Detect which cell encompasses the target text, then output its (x, y) center coordinate. 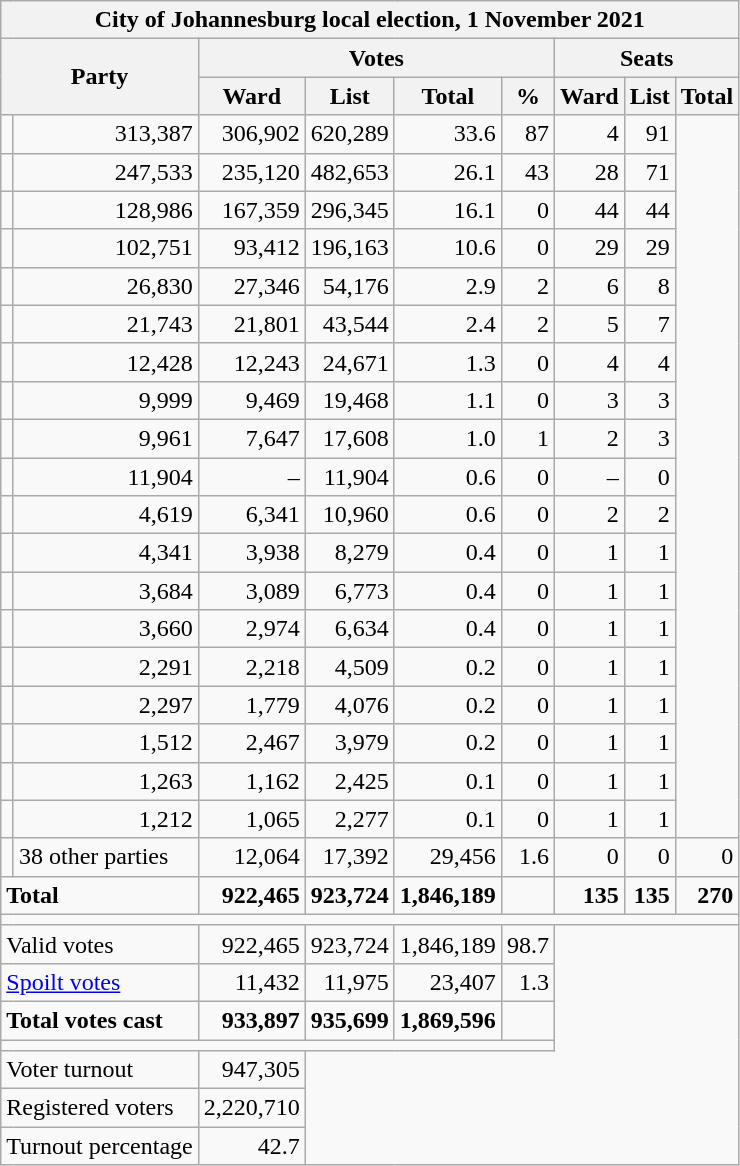
Spoilt votes (100, 982)
1,162 (252, 781)
313,387 (106, 134)
9,961 (106, 438)
7 (650, 324)
54,176 (350, 286)
12,243 (252, 362)
482,653 (350, 172)
8 (650, 286)
235,120 (252, 172)
29,456 (448, 857)
1.0 (448, 438)
7,647 (252, 438)
2,425 (350, 781)
1,869,596 (448, 1020)
21,801 (252, 324)
167,359 (252, 210)
1,212 (106, 819)
10,960 (350, 515)
71 (650, 172)
43,544 (350, 324)
Total votes cast (100, 1020)
9,999 (106, 400)
98.7 (528, 944)
6,341 (252, 515)
2,277 (350, 819)
935,699 (350, 1020)
Registered voters (100, 1108)
23,407 (448, 982)
42.7 (252, 1146)
9,469 (252, 400)
87 (528, 134)
27,346 (252, 286)
2.9 (448, 286)
8,279 (350, 553)
38 other parties (106, 857)
2,297 (106, 705)
Seats (646, 58)
City of Johannesburg local election, 1 November 2021 (370, 20)
6,634 (350, 629)
933,897 (252, 1020)
947,305 (252, 1070)
1,512 (106, 743)
270 (707, 895)
21,743 (106, 324)
6,773 (350, 591)
12,064 (252, 857)
2.4 (448, 324)
93,412 (252, 248)
3,979 (350, 743)
11,432 (252, 982)
16.1 (448, 210)
3,089 (252, 591)
2,974 (252, 629)
17,608 (350, 438)
1,779 (252, 705)
102,751 (106, 248)
19,468 (350, 400)
2,467 (252, 743)
6 (589, 286)
24,671 (350, 362)
1,263 (106, 781)
43 (528, 172)
12,428 (106, 362)
1.6 (528, 857)
26,830 (106, 286)
196,163 (350, 248)
3,938 (252, 553)
128,986 (106, 210)
4,619 (106, 515)
33.6 (448, 134)
620,289 (350, 134)
4,341 (106, 553)
5 (589, 324)
306,902 (252, 134)
2,220,710 (252, 1108)
1,065 (252, 819)
2,291 (106, 667)
Voter turnout (100, 1070)
Votes (376, 58)
Turnout percentage (100, 1146)
26.1 (448, 172)
10.6 (448, 248)
Party (100, 77)
2,218 (252, 667)
4,076 (350, 705)
3,684 (106, 591)
% (528, 96)
4,509 (350, 667)
11,975 (350, 982)
1.1 (448, 400)
Valid votes (100, 944)
17,392 (350, 857)
3,660 (106, 629)
91 (650, 134)
296,345 (350, 210)
247,533 (106, 172)
28 (589, 172)
